Detect which cell encompasses the target text, then output its (x, y) center coordinate. 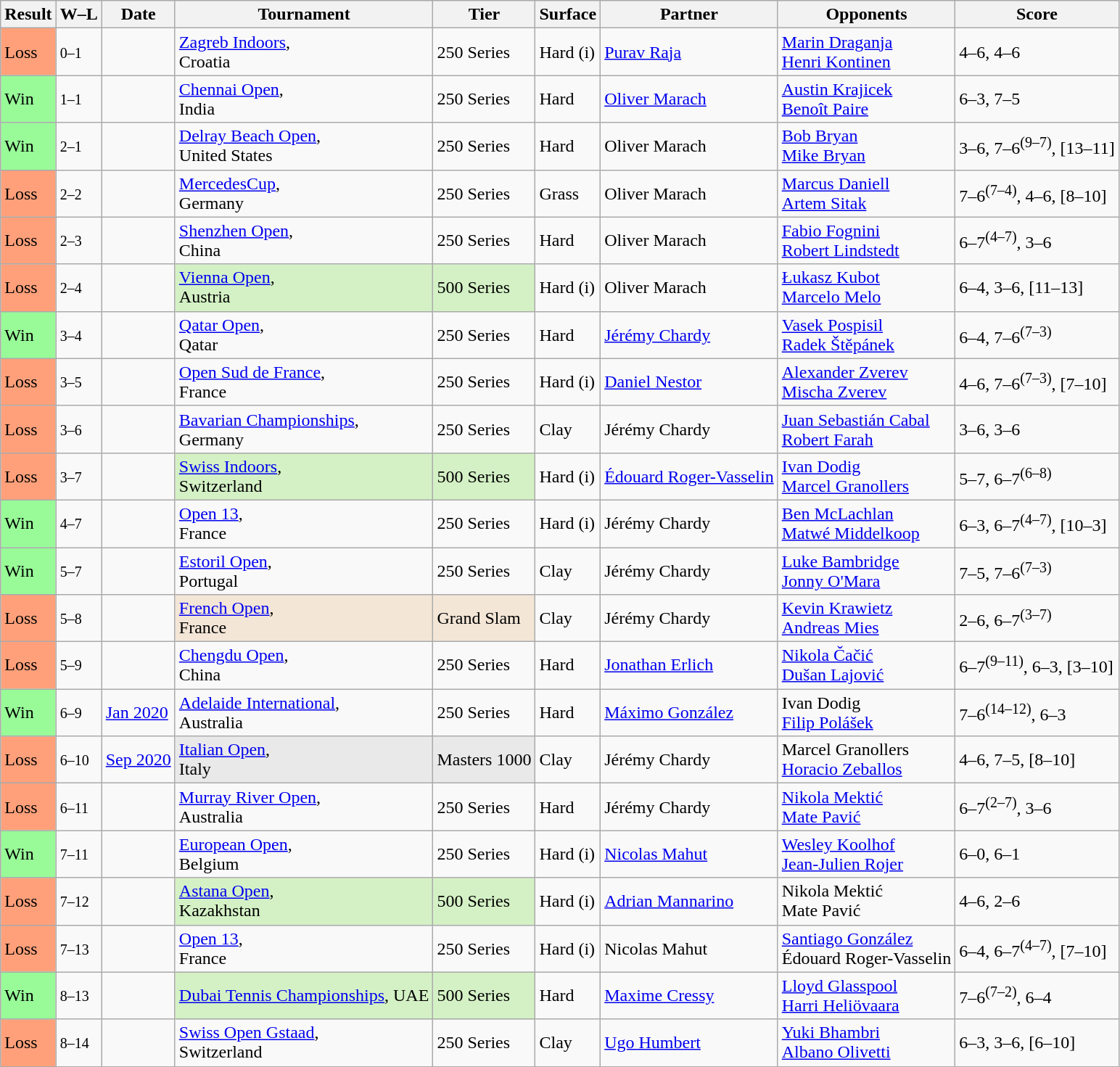
6–3, 7–5 (1037, 99)
Fabio Fognini Robert Lindstedt (866, 241)
Masters 1000 (485, 760)
6–10 (78, 760)
3–5 (78, 382)
Jan 2020 (138, 712)
Santiago González Édouard Roger-Vasselin (866, 949)
Máximo González (689, 712)
5–7 (78, 570)
4–7 (78, 524)
Édouard Roger-Vasselin (689, 476)
Nikola Čačić Dušan Lajović (866, 666)
7–6(7–4), 4–6, [8–10] (1037, 193)
6–4, 7–6(7–3) (1037, 335)
Juan Sebastián Cabal Robert Farah (866, 429)
Grand Slam (485, 618)
3–4 (78, 335)
Marcus Daniell Artem Sitak (866, 193)
6–7(4–7), 3–6 (1037, 241)
3–7 (78, 476)
Vienna Open,Austria (304, 287)
6–11 (78, 807)
Bob Bryan Mike Bryan (866, 147)
Adelaide International,Australia (304, 712)
8–13 (78, 995)
MercedesCup,Germany (304, 193)
Adrian Mannarino (689, 901)
6–7(2–7), 3–6 (1037, 807)
Sep 2020 (138, 760)
Ben McLachlan Matwé Middelkoop (866, 524)
2–4 (78, 287)
Shenzhen Open,China (304, 241)
Chengdu Open,China (304, 666)
7–6(7–2), 6–4 (1037, 995)
7–12 (78, 901)
Yuki Bhambri Albano Olivetti (866, 1043)
Wesley Koolhof Jean-Julien Rojer (866, 854)
Ivan Dodig Filip Polášek (866, 712)
Lloyd Glasspool Harri Heliövaara (866, 995)
European Open,Belgium (304, 854)
Tier (485, 15)
1–1 (78, 99)
Grass (568, 193)
7–13 (78, 949)
5–8 (78, 618)
3–6, 3–6 (1037, 429)
6–4, 3–6, [11–13] (1037, 287)
5–9 (78, 666)
Italian Open,Italy (304, 760)
Astana Open,Kazakhstan (304, 901)
Austin Krajicek Benoît Paire (866, 99)
Alexander Zverev Mischa Zverev (866, 382)
Opponents (866, 15)
Ivan Dodig Marcel Granollers (866, 476)
2–2 (78, 193)
2–3 (78, 241)
Maxime Cressy (689, 995)
Vasek Pospisil Radek Štěpánek (866, 335)
Marin Draganja Henri Kontinen (866, 52)
Delray Beach Open,United States (304, 147)
French Open,France (304, 618)
Chennai Open,India (304, 99)
Estoril Open,Portugal (304, 570)
Surface (568, 15)
2–6, 6–7(3–7) (1037, 618)
Date (138, 15)
Marcel Granollers Horacio Zeballos (866, 760)
7–6(14–12), 6–3 (1037, 712)
Swiss Open Gstaad, Switzerland (304, 1043)
4–6, 7–6(7–3), [7–10] (1037, 382)
3–6 (78, 429)
Łukasz Kubot Marcelo Melo (866, 287)
Qatar Open,Qatar (304, 335)
Tournament (304, 15)
Swiss Indoors,Switzerland (304, 476)
6–9 (78, 712)
Daniel Nestor (689, 382)
6–4, 6–7(4–7), [7–10] (1037, 949)
Kevin Krawietz Andreas Mies (866, 618)
Bavarian Championships,Germany (304, 429)
Murray River Open,Australia (304, 807)
6–3, 3–6, [6–10] (1037, 1043)
5–7, 6–7(6–8) (1037, 476)
4–6, 2–6 (1037, 901)
Partner (689, 15)
Dubai Tennis Championships, UAE (304, 995)
7–5, 7–6(7–3) (1037, 570)
Jonathan Erlich (689, 666)
8–14 (78, 1043)
Open Sud de France,France (304, 382)
Luke Bambridge Jonny O'Mara (866, 570)
W–L (78, 15)
Purav Raja (689, 52)
4–6, 4–6 (1037, 52)
6–0, 6–1 (1037, 854)
0–1 (78, 52)
Score (1037, 15)
6–7(9–11), 6–3, [3–10] (1037, 666)
2–1 (78, 147)
Ugo Humbert (689, 1043)
4–6, 7–5, [8–10] (1037, 760)
7–11 (78, 854)
Zagreb Indoors,Croatia (304, 52)
Result (28, 15)
6–3, 6–7(4–7), [10–3] (1037, 524)
3–6, 7–6(9–7), [13–11] (1037, 147)
